Capture the cell that displays the provided text and extract its (x, y) central coordinate. 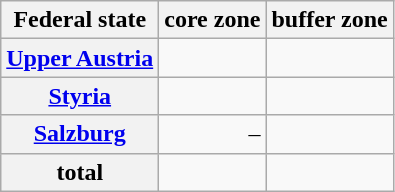
Styria (80, 96)
– (212, 134)
Salzburg (80, 134)
core zone (212, 20)
buffer zone (330, 20)
total (80, 172)
Federal state (80, 20)
Upper Austria (80, 58)
